Extract the [x, y] coordinate from the center of the cell holding the provided text.  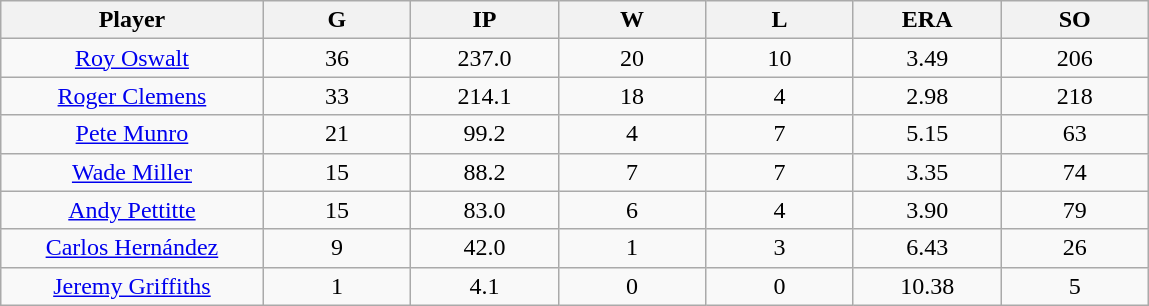
Wade Miller [132, 172]
3 [780, 248]
5.15 [927, 134]
99.2 [485, 134]
L [780, 20]
Pete Munro [132, 134]
88.2 [485, 172]
Andy Pettitte [132, 210]
3.35 [927, 172]
63 [1075, 134]
3.49 [927, 58]
4.1 [485, 286]
Player [132, 20]
IP [485, 20]
42.0 [485, 248]
218 [1075, 96]
79 [1075, 210]
36 [337, 58]
10 [780, 58]
21 [337, 134]
6.43 [927, 248]
206 [1075, 58]
W [632, 20]
237.0 [485, 58]
18 [632, 96]
SO [1075, 20]
Carlos Hernández [132, 248]
74 [1075, 172]
3.90 [927, 210]
214.1 [485, 96]
Roy Oswalt [132, 58]
33 [337, 96]
9 [337, 248]
5 [1075, 286]
20 [632, 58]
83.0 [485, 210]
G [337, 20]
2.98 [927, 96]
6 [632, 210]
26 [1075, 248]
Jeremy Griffiths [132, 286]
ERA [927, 20]
Roger Clemens [132, 96]
10.38 [927, 286]
